Detect which cell encompasses the target text, then output its [x, y] center coordinate. 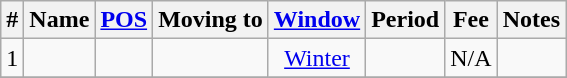
Window [316, 20]
N/A [471, 58]
Moving to [211, 20]
Winter [316, 58]
Fee [471, 20]
Period [406, 20]
Name [60, 20]
POS [124, 20]
# [12, 20]
Notes [531, 20]
1 [12, 58]
